Detect which cell encompasses the target text, then output its [x, y] center coordinate. 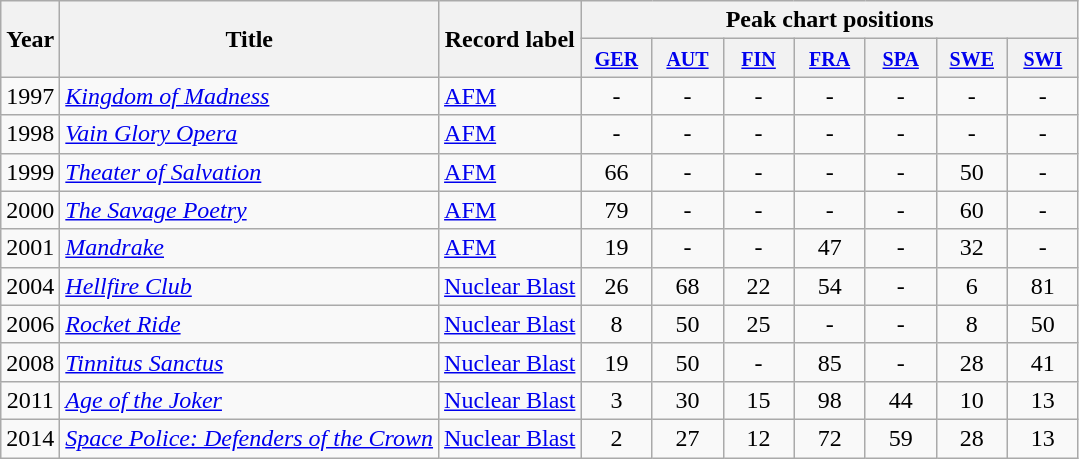
27 [688, 438]
54 [830, 286]
30 [688, 400]
2014 [30, 438]
The Savage Poetry [250, 210]
32 [972, 248]
98 [830, 400]
60 [972, 210]
Rocket Ride [250, 324]
3 [616, 400]
Kingdom of Madness [250, 96]
25 [758, 324]
Vain Glory Opera [250, 134]
1999 [30, 172]
SPA [900, 58]
AUT [688, 58]
68 [688, 286]
1997 [30, 96]
72 [830, 438]
Peak chart positions [830, 20]
6 [972, 286]
Year [30, 39]
10 [972, 400]
2006 [30, 324]
2000 [30, 210]
66 [616, 172]
15 [758, 400]
79 [616, 210]
2004 [30, 286]
2 [616, 438]
2011 [30, 400]
12 [758, 438]
FRA [830, 58]
85 [830, 362]
Title [250, 39]
Space Police: Defenders of the Crown [250, 438]
Hellfire Club [250, 286]
Age of the Joker [250, 400]
26 [616, 286]
Tinnitus Sanctus [250, 362]
SWE [972, 58]
81 [1042, 286]
Mandrake [250, 248]
2008 [30, 362]
41 [1042, 362]
22 [758, 286]
SWI [1042, 58]
GER [616, 58]
2001 [30, 248]
FIN [758, 58]
Record label [510, 39]
44 [900, 400]
47 [830, 248]
1998 [30, 134]
59 [900, 438]
Theater of Salvation [250, 172]
